Determine the [x, y] coordinate at the center of the cell enclosing the given text.  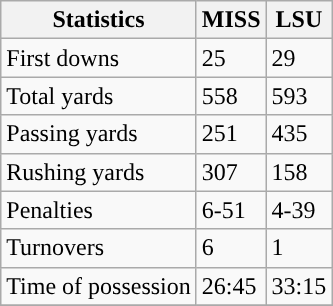
29 [299, 58]
First downs [99, 58]
25 [231, 58]
158 [299, 172]
1 [299, 248]
6 [231, 248]
MISS [231, 20]
4-39 [299, 210]
Total yards [99, 96]
558 [231, 96]
435 [299, 134]
307 [231, 172]
Turnovers [99, 248]
Rushing yards [99, 172]
26:45 [231, 286]
33:15 [299, 286]
Time of possession [99, 286]
Penalties [99, 210]
Statistics [99, 20]
Passing yards [99, 134]
LSU [299, 20]
6-51 [231, 210]
251 [231, 134]
593 [299, 96]
